Capture the cell that displays the provided text and extract its (x, y) central coordinate. 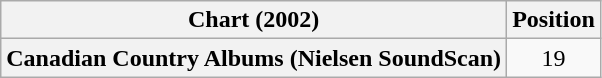
Canadian Country Albums (Nielsen SoundScan) (254, 58)
Chart (2002) (254, 20)
Position (554, 20)
19 (554, 58)
